Capture the cell that displays the provided text and extract its (X, Y) central coordinate. 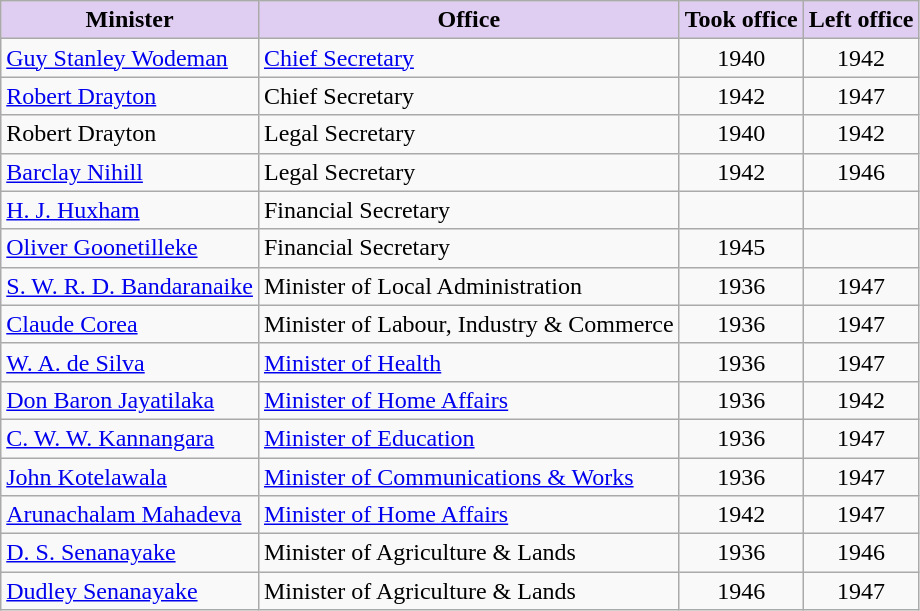
Arunachalam Mahadeva (130, 515)
John Kotelawala (130, 477)
Guy Stanley Wodeman (130, 58)
Minister of Communications & Works (468, 477)
Oliver Goonetilleke (130, 248)
Don Baron Jayatilaka (130, 400)
Barclay Nihill (130, 172)
1945 (741, 248)
Claude Corea (130, 324)
W. A. de Silva (130, 362)
Minister of Health (468, 362)
Minister of Education (468, 438)
Left office (861, 20)
Took office (741, 20)
S. W. R. D. Bandaranaike (130, 286)
Office (468, 20)
Minister (130, 20)
D. S. Senanayake (130, 553)
Minister of Local Administration (468, 286)
H. J. Huxham (130, 210)
C. W. W. Kannangara (130, 438)
Minister of Labour, Industry & Commerce (468, 324)
Dudley Senanayake (130, 591)
